Return the (X, Y) coordinate for the center point of the cell that contains the specified text.  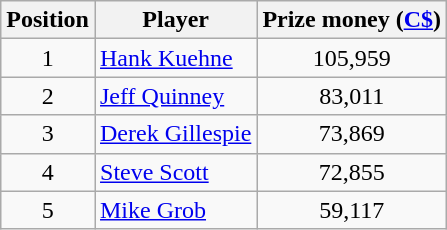
1 (48, 58)
Jeff Quinney (175, 96)
73,869 (352, 134)
72,855 (352, 172)
4 (48, 172)
5 (48, 210)
Derek Gillespie (175, 134)
Steve Scott (175, 172)
105,959 (352, 58)
59,117 (352, 210)
Mike Grob (175, 210)
3 (48, 134)
2 (48, 96)
Position (48, 20)
83,011 (352, 96)
Prize money (C$) (352, 20)
Player (175, 20)
Hank Kuehne (175, 58)
